Capture the cell that displays the provided text and extract its [X, Y] central coordinate. 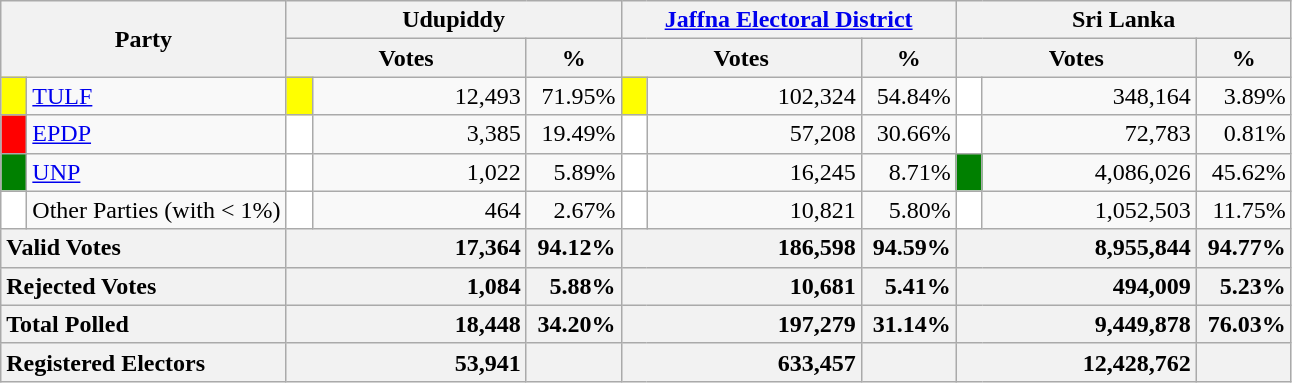
Jaffna Electoral District [788, 20]
5.23% [1244, 286]
72,783 [1089, 134]
464 [419, 210]
17,364 [406, 248]
494,009 [1076, 286]
31.14% [908, 324]
Valid Votes [144, 248]
45.62% [1244, 172]
0.81% [1244, 134]
30.66% [908, 134]
Udupiddy [454, 20]
34.20% [574, 324]
Rejected Votes [144, 286]
8.71% [908, 172]
10,681 [741, 286]
3,385 [419, 134]
633,457 [741, 362]
5.41% [908, 286]
18,448 [406, 324]
53,941 [406, 362]
11.75% [1244, 210]
4,086,026 [1089, 172]
71.95% [574, 96]
UNP [156, 172]
16,245 [754, 172]
54.84% [908, 96]
Other Parties (with < 1%) [156, 210]
5.80% [908, 210]
102,324 [754, 96]
10,821 [754, 210]
94.59% [908, 248]
186,598 [741, 248]
1,084 [406, 286]
Party [144, 39]
EPDP [156, 134]
Total Polled [144, 324]
Sri Lanka [1124, 20]
1,022 [419, 172]
2.67% [574, 210]
5.89% [574, 172]
1,052,503 [1089, 210]
57,208 [754, 134]
Registered Electors [144, 362]
3.89% [1244, 96]
TULF [156, 96]
94.12% [574, 248]
5.88% [574, 286]
9,449,878 [1076, 324]
197,279 [741, 324]
12,428,762 [1076, 362]
19.49% [574, 134]
348,164 [1089, 96]
76.03% [1244, 324]
8,955,844 [1076, 248]
94.77% [1244, 248]
12,493 [419, 96]
